Pinpoint the cell where the given text exists, returning its [X, Y] midpoint coordinate. 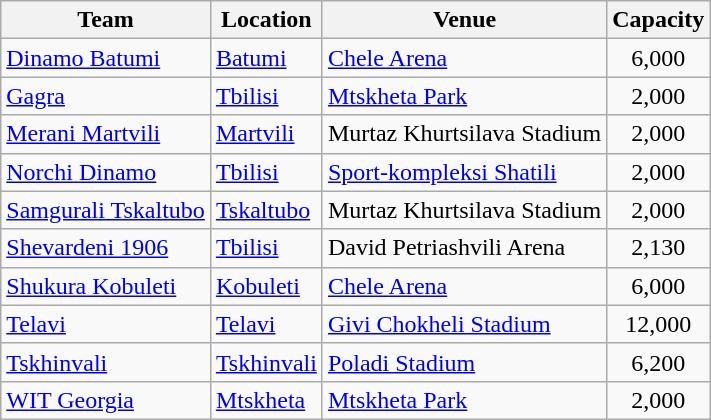
Givi Chokheli Stadium [464, 324]
12,000 [658, 324]
Merani Martvili [106, 134]
David Petriashvili Arena [464, 248]
Martvili [266, 134]
Shukura Kobuleti [106, 286]
Mtskheta [266, 400]
WIT Georgia [106, 400]
Batumi [266, 58]
6,200 [658, 362]
Shevardeni 1906 [106, 248]
Poladi Stadium [464, 362]
Team [106, 20]
Tskaltubo [266, 210]
Norchi Dinamo [106, 172]
Venue [464, 20]
Dinamo Batumi [106, 58]
Samgurali Tskaltubo [106, 210]
2,130 [658, 248]
Kobuleti [266, 286]
Location [266, 20]
Sport-kompleksi Shatili [464, 172]
Gagra [106, 96]
Capacity [658, 20]
